Provide the (X, Y) coordinate of the cell's center where the given text is located.  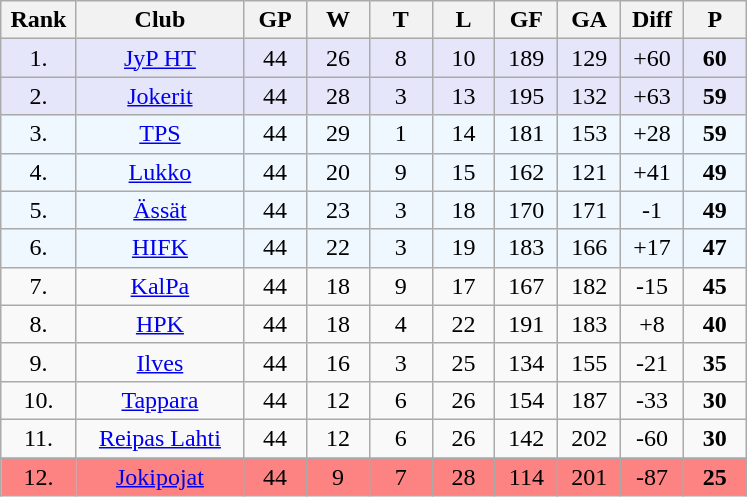
1. (38, 58)
13 (464, 96)
-1 (652, 210)
45 (714, 286)
10 (464, 58)
60 (714, 58)
8. (38, 324)
2. (38, 96)
134 (526, 362)
Club (160, 20)
Reipas Lahti (160, 438)
20 (338, 172)
189 (526, 58)
181 (526, 134)
-60 (652, 438)
JyP HT (160, 58)
23 (338, 210)
GA (590, 20)
Lukko (160, 172)
10. (38, 400)
1 (400, 134)
4 (400, 324)
+28 (652, 134)
4. (38, 172)
129 (590, 58)
HPK (160, 324)
132 (590, 96)
47 (714, 248)
17 (464, 286)
142 (526, 438)
-21 (652, 362)
Ilves (160, 362)
202 (590, 438)
166 (590, 248)
L (464, 20)
TPS (160, 134)
6. (38, 248)
-15 (652, 286)
+8 (652, 324)
P (714, 20)
Tappara (160, 400)
9. (38, 362)
14 (464, 134)
7 (400, 477)
GP (276, 20)
+60 (652, 58)
11. (38, 438)
HIFK (160, 248)
KalPa (160, 286)
114 (526, 477)
121 (590, 172)
Diff (652, 20)
-87 (652, 477)
8 (400, 58)
T (400, 20)
35 (714, 362)
162 (526, 172)
GF (526, 20)
155 (590, 362)
3. (38, 134)
182 (590, 286)
Jokipojat (160, 477)
16 (338, 362)
12. (38, 477)
154 (526, 400)
19 (464, 248)
201 (590, 477)
195 (526, 96)
+63 (652, 96)
5. (38, 210)
167 (526, 286)
170 (526, 210)
171 (590, 210)
Ässät (160, 210)
+41 (652, 172)
29 (338, 134)
153 (590, 134)
7. (38, 286)
40 (714, 324)
Rank (38, 20)
191 (526, 324)
Jokerit (160, 96)
187 (590, 400)
+17 (652, 248)
15 (464, 172)
W (338, 20)
-33 (652, 400)
